Capture the cell that displays the provided text and extract its (x, y) central coordinate. 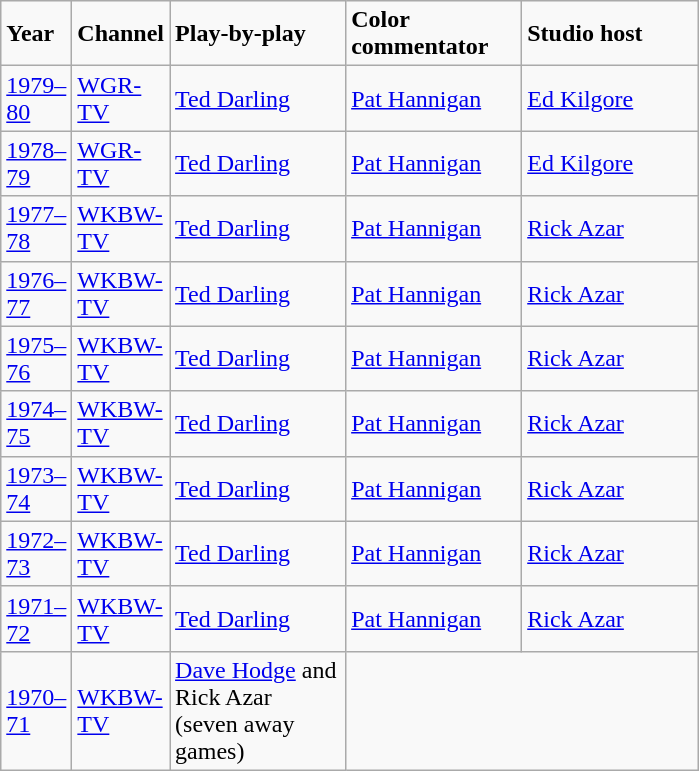
1972–73 (36, 554)
1970–71 (36, 710)
Channel (121, 34)
1975–76 (36, 358)
1976–77 (36, 294)
1973–74 (36, 488)
Color commentator (434, 34)
1977–78 (36, 228)
1978–79 (36, 164)
Year (36, 34)
1971–72 (36, 618)
Dave Hodge and Rick Azar (seven away games) (258, 710)
Studio host (610, 34)
1979–80 (36, 98)
Play-by-play (258, 34)
1974–75 (36, 424)
